Extract the (x, y) coordinate from the center of the cell holding the provided text.  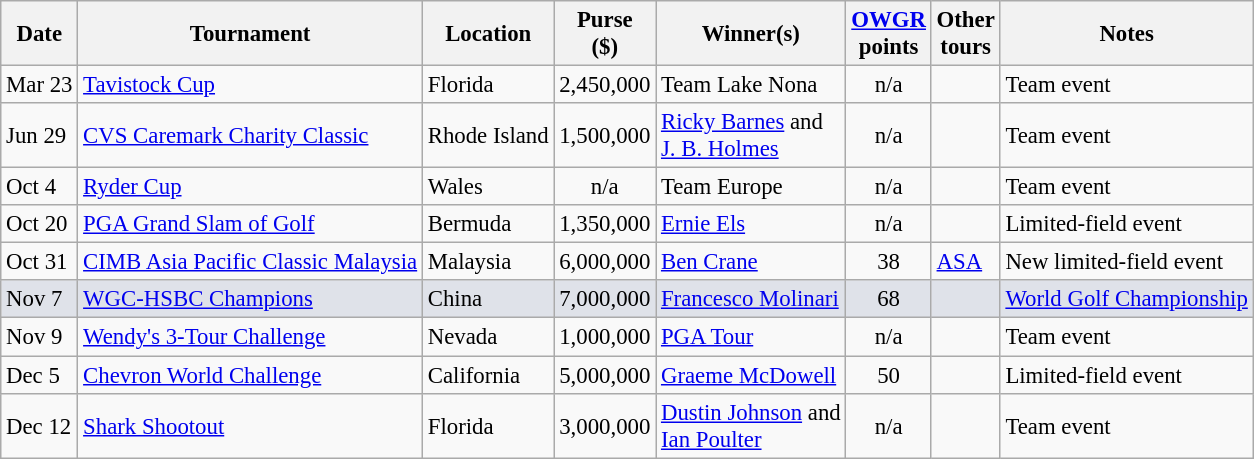
68 (888, 299)
Oct 31 (40, 262)
3,000,000 (605, 426)
Dec 5 (40, 375)
CVS Caremark Charity Classic (250, 136)
Tavistock Cup (250, 85)
Nevada (488, 337)
Shark Shootout (250, 426)
Dec 12 (40, 426)
1,000,000 (605, 337)
OWGRpoints (888, 34)
Othertours (966, 34)
PGA Tour (751, 337)
California (488, 375)
Jun 29 (40, 136)
Ernie Els (751, 224)
Rhode Island (488, 136)
Team Lake Nona (751, 85)
Location (488, 34)
Tournament (250, 34)
1,500,000 (605, 136)
Bermuda (488, 224)
Francesco Molinari (751, 299)
Notes (1126, 34)
Nov 9 (40, 337)
Ben Crane (751, 262)
Chevron World Challenge (250, 375)
1,350,000 (605, 224)
Dustin Johnson and Ian Poulter (751, 426)
Date (40, 34)
7,000,000 (605, 299)
New limited-field event (1126, 262)
CIMB Asia Pacific Classic Malaysia (250, 262)
2,450,000 (605, 85)
Purse($) (605, 34)
Ricky Barnes and J. B. Holmes (751, 136)
Team Europe (751, 187)
Wendy's 3-Tour Challenge (250, 337)
PGA Grand Slam of Golf (250, 224)
China (488, 299)
Malaysia (488, 262)
Ryder Cup (250, 187)
World Golf Championship (1126, 299)
5,000,000 (605, 375)
Graeme McDowell (751, 375)
Mar 23 (40, 85)
Winner(s) (751, 34)
Oct 4 (40, 187)
ASA (966, 262)
38 (888, 262)
Nov 7 (40, 299)
50 (888, 375)
WGC-HSBC Champions (250, 299)
Wales (488, 187)
Oct 20 (40, 224)
6,000,000 (605, 262)
